Scan for the cell matching the given text and deliver its (x, y) coordinate at center. 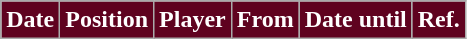
Position (107, 20)
From (265, 20)
Player (193, 20)
Date until (356, 20)
Date (30, 20)
Ref. (438, 20)
